Locate the cell with the specified text and output its [X, Y] center coordinate. 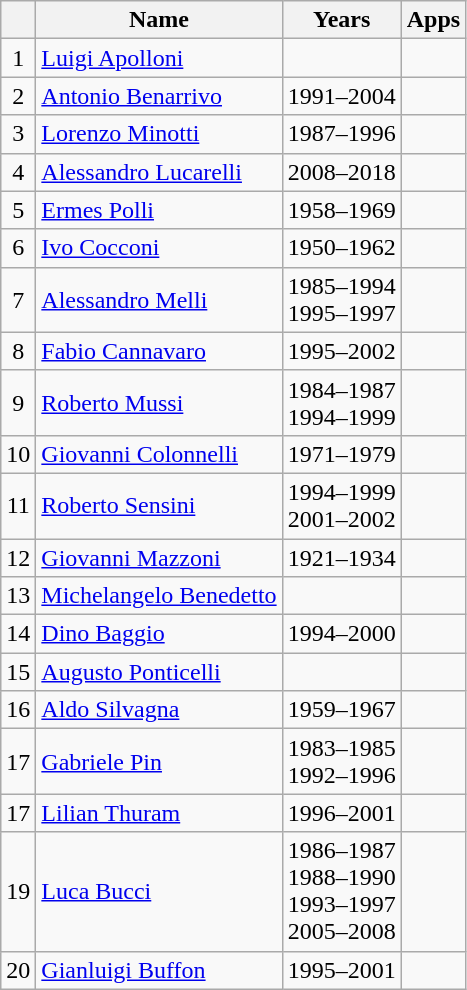
Lilian Thuram [159, 813]
Augusto Ponticelli [159, 672]
2 [18, 96]
1971–1979 [342, 454]
1996–2001 [342, 813]
14 [18, 634]
1921–1934 [342, 557]
1 [18, 58]
Dino Baggio [159, 634]
Michelangelo Benedetto [159, 596]
8 [18, 351]
3 [18, 134]
Luigi Apolloni [159, 58]
1958–1969 [342, 210]
Aldo Silvagna [159, 710]
1987–1996 [342, 134]
Ermes Polli [159, 210]
13 [18, 596]
Years [342, 20]
1959–1967 [342, 710]
Apps [433, 20]
1983–19851992–1996 [342, 762]
1994–19992001–2002 [342, 506]
6 [18, 248]
1950–1962 [342, 248]
16 [18, 710]
Gabriele Pin [159, 762]
2008–2018 [342, 172]
1994–2000 [342, 634]
4 [18, 172]
1995–2002 [342, 351]
5 [18, 210]
Giovanni Mazzoni [159, 557]
Alessandro Lucarelli [159, 172]
1985–19941995–1997 [342, 300]
Fabio Cannavaro [159, 351]
Ivo Cocconi [159, 248]
1995–2001 [342, 970]
Alessandro Melli [159, 300]
11 [18, 506]
Giovanni Colonnelli [159, 454]
1984–19871994–1999 [342, 402]
20 [18, 970]
19 [18, 892]
1986–19871988–19901993–19972005–2008 [342, 892]
Antonio Benarrivo [159, 96]
15 [18, 672]
Roberto Sensini [159, 506]
9 [18, 402]
Luca Bucci [159, 892]
7 [18, 300]
10 [18, 454]
Name [159, 20]
Lorenzo Minotti [159, 134]
12 [18, 557]
Roberto Mussi [159, 402]
1991–2004 [342, 96]
Gianluigi Buffon [159, 970]
